For the text-containing cell, return its midpoint in [x, y] coordinate format. 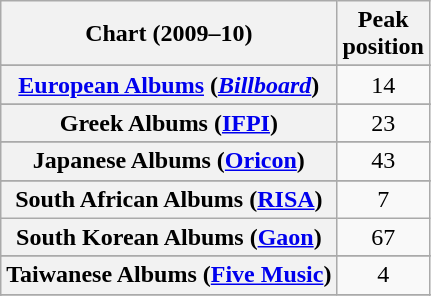
14 [383, 85]
23 [383, 123]
European Albums (Billboard) [169, 85]
Japanese Albums (Oricon) [169, 161]
4 [383, 275]
South African Albums (RISA) [169, 199]
67 [383, 237]
43 [383, 161]
Greek Albums (IFPI) [169, 123]
Peakposition [383, 34]
Chart (2009–10) [169, 34]
7 [383, 199]
South Korean Albums (Gaon) [169, 237]
Taiwanese Albums (Five Music) [169, 275]
